For the text-containing cell, return its midpoint in [X, Y] coordinate format. 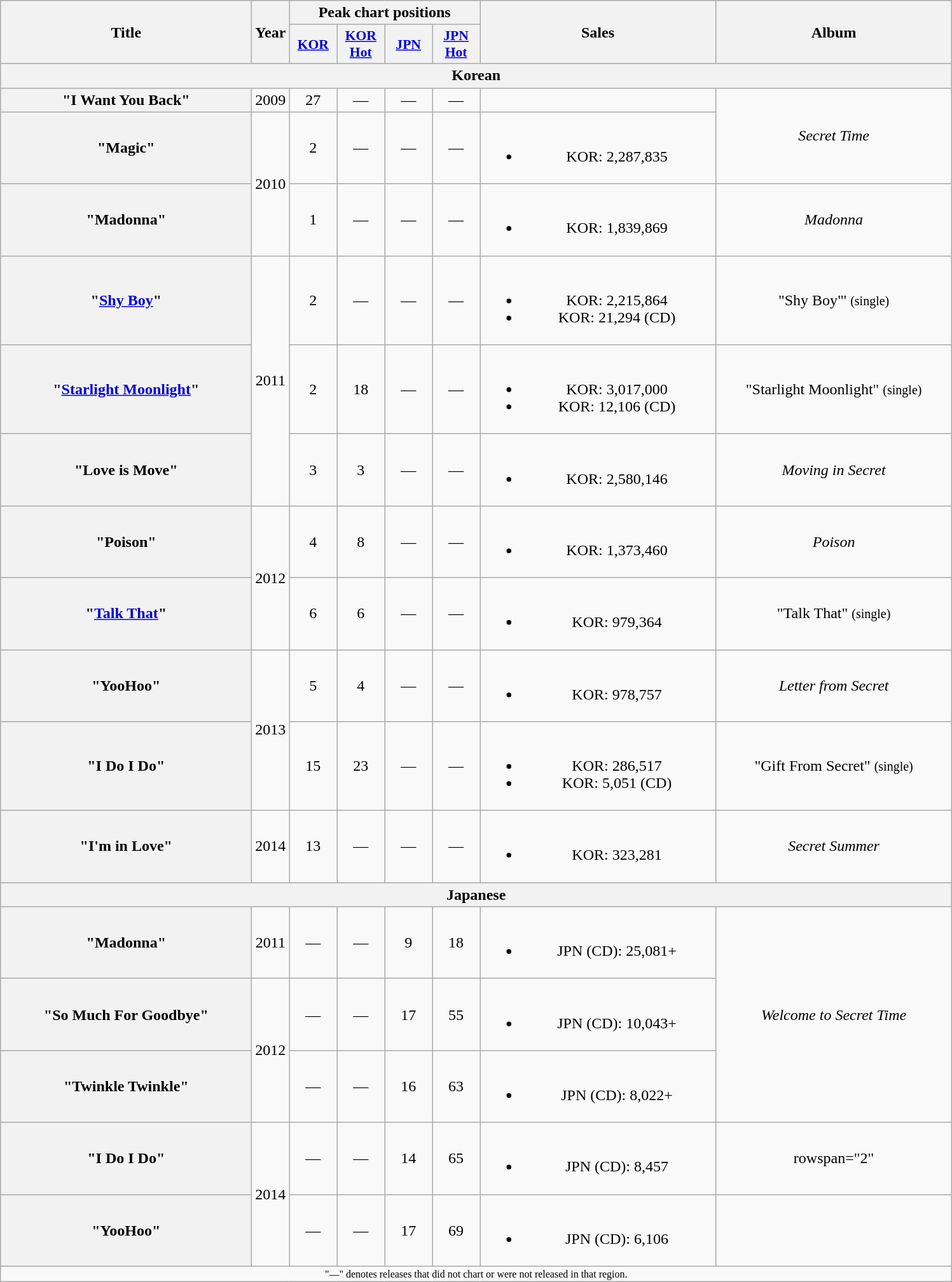
JPN [408, 45]
Korean [476, 76]
KOR: 323,281 [598, 847]
"Twinkle Twinkle" [126, 1086]
KOR: 2,215,864KOR: 21,294 (CD) [598, 300]
2009 [271, 100]
2013 [271, 730]
KOR: 286,517KOR: 5,051 (CD) [598, 766]
Year [271, 32]
Madonna [834, 220]
"—" denotes releases that did not chart or were not released in that region. [476, 1274]
16 [408, 1086]
65 [457, 1159]
JPNHot [457, 45]
rowspan="2" [834, 1159]
Welcome to Secret Time [834, 1015]
63 [457, 1086]
Secret Summer [834, 847]
KOR: 1,373,460 [598, 542]
"Love is Move" [126, 469]
JPN (CD): 10,043+ [598, 1015]
Secret Time [834, 136]
KOR: 1,839,869 [598, 220]
55 [457, 1015]
5 [313, 686]
"Starlight Moonlight" [126, 389]
JPN (CD): 6,106 [598, 1230]
"Shy Boy"' (single) [834, 300]
"Starlight Moonlight" (single) [834, 389]
27 [313, 100]
"Talk That" (single) [834, 613]
"I'm in Love" [126, 847]
"Magic" [126, 148]
14 [408, 1159]
Title [126, 32]
Moving in Secret [834, 469]
Album [834, 32]
2010 [271, 184]
8 [361, 542]
Japanese [476, 895]
Poison [834, 542]
Letter from Secret [834, 686]
Sales [598, 32]
JPN (CD): 8,457 [598, 1159]
"Poison" [126, 542]
"So Much For Goodbye" [126, 1015]
"I Want You Back" [126, 100]
KOR: 3,017,000KOR: 12,106 (CD) [598, 389]
9 [408, 942]
KOR: 2,580,146 [598, 469]
"Talk That" [126, 613]
JPN (CD): 25,081+ [598, 942]
KOR: 2,287,835 [598, 148]
13 [313, 847]
15 [313, 766]
69 [457, 1230]
"Gift From Secret" (single) [834, 766]
JPN (CD): 8,022+ [598, 1086]
KOR [313, 45]
23 [361, 766]
"Shy Boy" [126, 300]
KORHot [361, 45]
Peak chart positions [385, 13]
1 [313, 220]
KOR: 979,364 [598, 613]
KOR: 978,757 [598, 686]
